Capture the cell that displays the provided text and extract its [x, y] central coordinate. 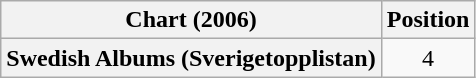
Swedish Albums (Sverigetopplistan) [191, 58]
4 [428, 58]
Chart (2006) [191, 20]
Position [428, 20]
